Extract the (x, y) coordinate from the center of the cell holding the provided text.  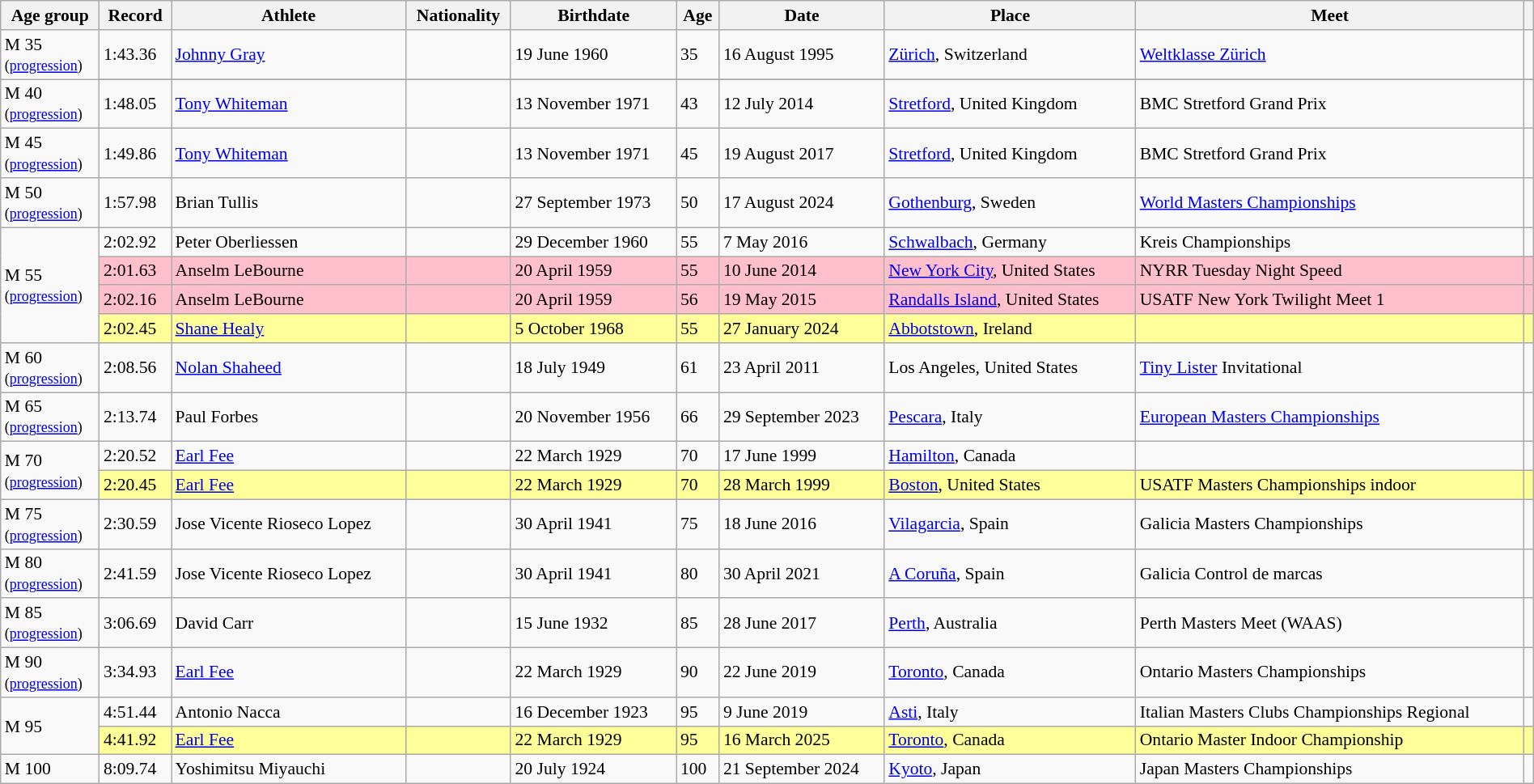
M 70 (progression) (50, 471)
50 (697, 202)
M 100 (50, 769)
Italian Masters Clubs Championships Regional (1330, 712)
Athlete (289, 15)
Los Angeles, United States (1010, 367)
Gothenburg, Sweden (1010, 202)
A Coruña, Spain (1010, 573)
16 March 2025 (802, 740)
29 December 1960 (593, 242)
Place (1010, 15)
Meet (1330, 15)
2:08.56 (136, 367)
M 80 (progression) (50, 573)
20 July 1924 (593, 769)
Galicia Masters Championships (1330, 524)
56 (697, 300)
22 June 2019 (802, 673)
2:01.63 (136, 271)
M 60 (progression) (50, 367)
Pescara, Italy (1010, 417)
Yoshimitsu Miyauchi (289, 769)
16 August 1995 (802, 55)
Schwalbach, Germany (1010, 242)
Johnny Gray (289, 55)
66 (697, 417)
45 (697, 154)
M 45 (progression) (50, 154)
Age group (50, 15)
Record (136, 15)
15 June 1932 (593, 623)
2:30.59 (136, 524)
5 October 1968 (593, 328)
Kreis Championships (1330, 242)
23 April 2011 (802, 367)
Brian Tullis (289, 202)
4:41.92 (136, 740)
M 65 (progression) (50, 417)
1:48.05 (136, 104)
21 September 2024 (802, 769)
2:02.16 (136, 300)
7 May 2016 (802, 242)
Antonio Nacca (289, 712)
Nationality (458, 15)
World Masters Championships (1330, 202)
Weltklasse Zürich (1330, 55)
1:43.36 (136, 55)
M 40 (progression) (50, 104)
Date (802, 15)
Galicia Control de marcas (1330, 573)
USATF Masters Championships indoor (1330, 485)
35 (697, 55)
M 90 (progression) (50, 673)
M 50 (progression) (50, 202)
10 June 2014 (802, 271)
Ontario Master Indoor Championship (1330, 740)
Birthdate (593, 15)
Boston, United States (1010, 485)
3:34.93 (136, 673)
2:20.52 (136, 456)
90 (697, 673)
19 May 2015 (802, 300)
M 75 (progression) (50, 524)
18 June 2016 (802, 524)
Paul Forbes (289, 417)
12 July 2014 (802, 104)
9 June 2019 (802, 712)
Randalls Island, United States (1010, 300)
Shane Healy (289, 328)
New York City, United States (1010, 271)
30 April 2021 (802, 573)
1:49.86 (136, 154)
Zürich, Switzerland (1010, 55)
2:02.92 (136, 242)
2:13.74 (136, 417)
75 (697, 524)
Kyoto, Japan (1010, 769)
17 August 2024 (802, 202)
M 35 (progression) (50, 55)
2:41.59 (136, 573)
28 March 1999 (802, 485)
29 September 2023 (802, 417)
43 (697, 104)
20 November 1956 (593, 417)
16 December 1923 (593, 712)
4:51.44 (136, 712)
Ontario Masters Championships (1330, 673)
19 August 2017 (802, 154)
Nolan Shaheed (289, 367)
David Carr (289, 623)
80 (697, 573)
27 September 1973 (593, 202)
Vilagarcia, Spain (1010, 524)
Perth Masters Meet (WAAS) (1330, 623)
3:06.69 (136, 623)
19 June 1960 (593, 55)
Japan Masters Championships (1330, 769)
M 95 (50, 727)
85 (697, 623)
Perth, Australia (1010, 623)
M 55 (progression) (50, 285)
17 June 1999 (802, 456)
Asti, Italy (1010, 712)
Abbotstown, Ireland (1010, 328)
NYRR Tuesday Night Speed (1330, 271)
61 (697, 367)
28 June 2017 (802, 623)
27 January 2024 (802, 328)
Peter Oberliessen (289, 242)
European Masters Championships (1330, 417)
100 (697, 769)
USATF New York Twilight Meet 1 (1330, 300)
Age (697, 15)
8:09.74 (136, 769)
1:57.98 (136, 202)
2:02.45 (136, 328)
Hamilton, Canada (1010, 456)
18 July 1949 (593, 367)
2:20.45 (136, 485)
M 85 (progression) (50, 623)
Tiny Lister Invitational (1330, 367)
